Find where the given text appears and provide that cell's center as [X, Y] coordinate. 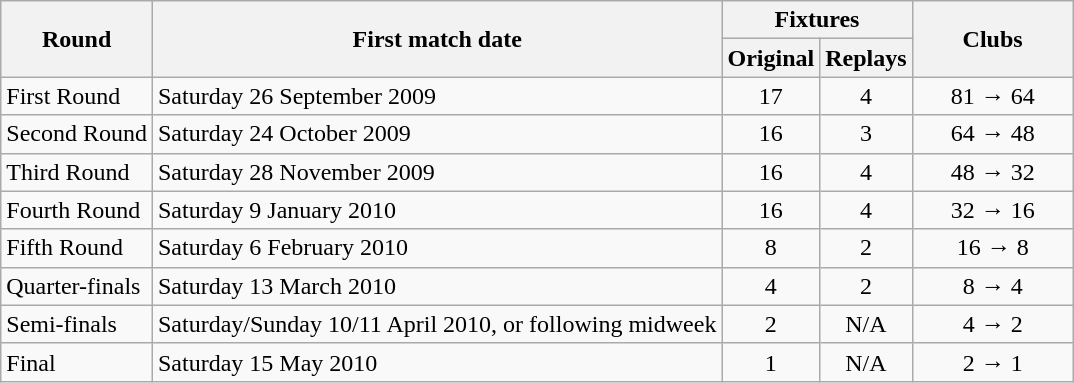
Fourth Round [77, 210]
Saturday 9 January 2010 [436, 210]
Second Round [77, 134]
Third Round [77, 172]
Final [77, 362]
Quarter-finals [77, 286]
64 → 48 [992, 134]
Fifth Round [77, 248]
3 [866, 134]
Saturday 13 March 2010 [436, 286]
4 → 2 [992, 324]
32 → 16 [992, 210]
Clubs [992, 39]
Saturday 15 May 2010 [436, 362]
Saturday/Sunday 10/11 April 2010, or following midweek [436, 324]
Replays [866, 58]
Semi-finals [77, 324]
Saturday 28 November 2009 [436, 172]
Saturday 26 September 2009 [436, 96]
Original [771, 58]
Saturday 6 February 2010 [436, 248]
Saturday 24 October 2009 [436, 134]
1 [771, 362]
8 → 4 [992, 286]
First Round [77, 96]
17 [771, 96]
Round [77, 39]
16 → 8 [992, 248]
48 → 32 [992, 172]
Fixtures [817, 20]
First match date [436, 39]
81 → 64 [992, 96]
2 → 1 [992, 362]
8 [771, 248]
